Locate the cell with the specified text and output its [x, y] center coordinate. 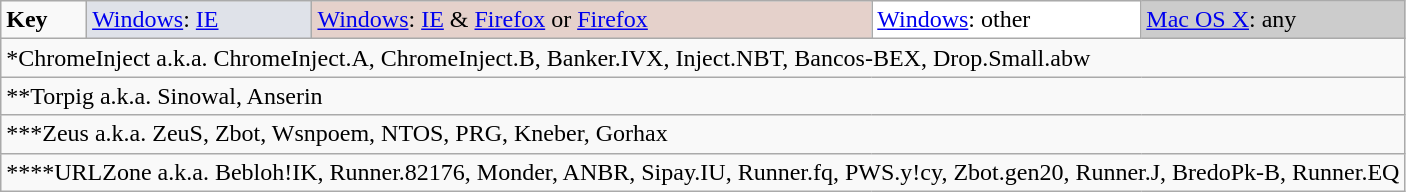
Mac OS X: any [1273, 20]
**Torpig a.k.a. Sinowal, Anserin [703, 96]
***Zeus a.k.a. ZeuS, Zbot, Wsnpoem, NTOS, PRG, Kneber, Gorhax [703, 134]
Windows: other [1006, 20]
Windows: IE [200, 20]
Windows: IE & Firefox or Firefox [592, 20]
*ChromeInject a.k.a. ChromeInject.A, ChromeInject.B, Banker.IVX, Inject.NBT, Bancos-BEX, Drop.Small.abw [703, 58]
Key [44, 20]
****URLZone a.k.a. Bebloh!IK, Runner.82176, Monder, ANBR, Sipay.IU, Runner.fq, PWS.y!cy, Zbot.gen20, Runner.J, BredoPk-B, Runner.EQ [703, 172]
